Capture the cell that displays the provided text and extract its [x, y] central coordinate. 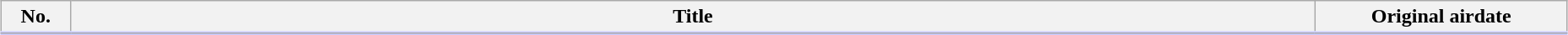
Original airdate [1441, 17]
No. [35, 17]
Title [693, 17]
